Provide the [X, Y] coordinate of the cell's center where the given text is located.  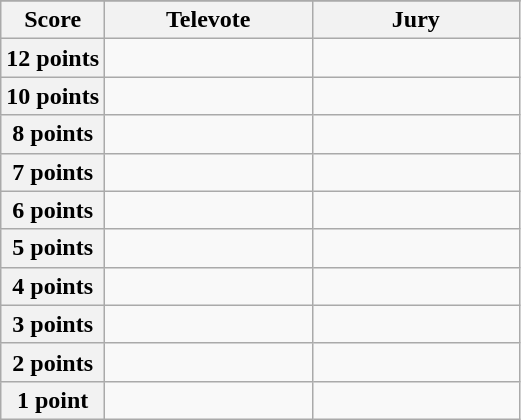
2 points [53, 362]
10 points [53, 96]
3 points [53, 324]
Televote [209, 20]
7 points [53, 172]
8 points [53, 134]
4 points [53, 286]
6 points [53, 210]
1 point [53, 400]
5 points [53, 248]
Score [53, 20]
12 points [53, 58]
Jury [416, 20]
